Pinpoint the cell where the given text exists, returning its [X, Y] midpoint coordinate. 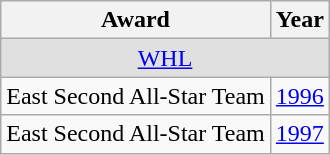
1997 [300, 134]
Award [136, 20]
Year [300, 20]
1996 [300, 96]
WHL [166, 58]
